Find where the given text appears and provide that cell's center as (x, y) coordinate. 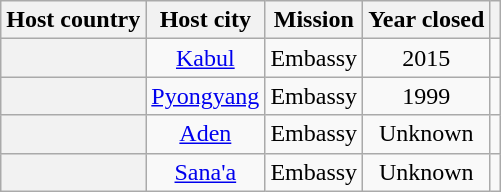
Aden (206, 134)
1999 (426, 96)
2015 (426, 58)
Kabul (206, 58)
Host city (206, 20)
Sana'a (206, 172)
Year closed (426, 20)
Mission (314, 20)
Pyongyang (206, 96)
Host country (74, 20)
